Locate the cell with the specified text and output its [x, y] center coordinate. 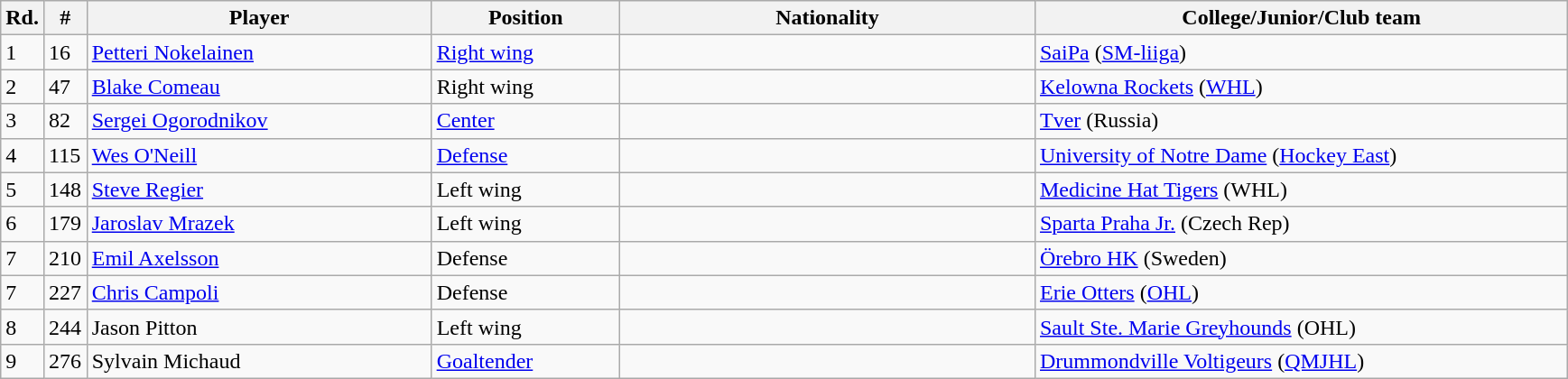
Medicine Hat Tigers (WHL) [1301, 189]
Steve Regier [259, 189]
Sault Ste. Marie Greyhounds (OHL) [1301, 327]
6 [23, 224]
148 [65, 189]
University of Notre Dame (Hockey East) [1301, 155]
115 [65, 155]
Emil Axelsson [259, 258]
Petteri Nokelainen [259, 52]
179 [65, 224]
3 [23, 121]
SaiPa (SM-liiga) [1301, 52]
Blake Comeau [259, 87]
276 [65, 361]
244 [65, 327]
16 [65, 52]
Jason Pitton [259, 327]
2 [23, 87]
210 [65, 258]
Sylvain Michaud [259, 361]
5 [23, 189]
Chris Campoli [259, 292]
# [65, 18]
Jaroslav Mrazek [259, 224]
Sergei Ogorodnikov [259, 121]
Sparta Praha Jr. (Czech Rep) [1301, 224]
Tver (Russia) [1301, 121]
Nationality [827, 18]
47 [65, 87]
8 [23, 327]
College/Junior/Club team [1301, 18]
4 [23, 155]
Örebro HK (Sweden) [1301, 258]
82 [65, 121]
Erie Otters (OHL) [1301, 292]
Drummondville Voltigeurs (QMJHL) [1301, 361]
Rd. [23, 18]
Center [525, 121]
Kelowna Rockets (WHL) [1301, 87]
Wes O'Neill [259, 155]
9 [23, 361]
Goaltender [525, 361]
1 [23, 52]
Position [525, 18]
Player [259, 18]
227 [65, 292]
